Pinpoint the cell where the given text exists, returning its [x, y] midpoint coordinate. 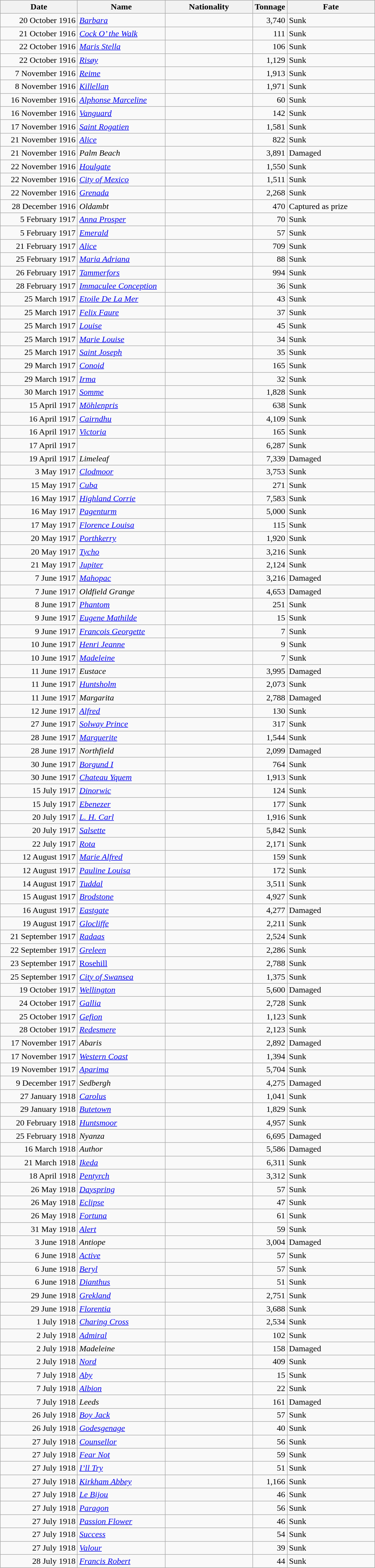
1,129 [270, 60]
Somme [122, 392]
1,829 [270, 1109]
Tonnage [270, 7]
14 August 1917 [39, 884]
177 [270, 804]
3,891 [270, 153]
Immaculee Conception [122, 286]
2,524 [270, 937]
8 November 1916 [39, 87]
Marie Alfred [122, 857]
Beryl [122, 1269]
17 November 1916 [39, 126]
City of Swansea [122, 976]
Northfield [122, 751]
City of Mexico [122, 180]
994 [270, 273]
102 [270, 1335]
Möhlenpris [122, 406]
22 [270, 1388]
1,828 [270, 392]
Cock O’ the Walk [122, 34]
22 September 1917 [39, 950]
5,000 [270, 512]
Sedbergh [122, 1083]
638 [270, 406]
28 December 1916 [39, 206]
9 [270, 645]
Nyanza [122, 1136]
Highland Corrie [122, 498]
19 April 1917 [39, 459]
Rosehill [122, 963]
1,550 [270, 166]
161 [270, 1402]
Francis Robert [122, 1561]
15 May 1917 [39, 485]
Maria Adriana [122, 259]
Le Bijou [122, 1495]
Saint Joseph [122, 352]
16 August 1917 [39, 910]
88 [270, 259]
Alert [122, 1229]
Oldfield Grange [122, 592]
44 [270, 1561]
4,277 [270, 910]
22 July 1917 [39, 844]
Greleen [122, 950]
Florentia [122, 1309]
2,751 [270, 1295]
1,971 [270, 87]
I’ll Try [122, 1468]
Passion Flower [122, 1521]
Redesmere [122, 1030]
19 October 1917 [39, 990]
Francois Georgette [122, 631]
Solway Prince [122, 724]
Butetown [122, 1109]
28 February 1917 [39, 286]
25 February 1917 [39, 259]
43 [270, 299]
2,124 [270, 565]
2,099 [270, 751]
20 October 1916 [39, 20]
1,394 [270, 1056]
172 [270, 870]
Anna Prosper [122, 220]
54 [270, 1534]
25 September 1917 [39, 976]
Brodstone [122, 897]
409 [270, 1362]
34 [270, 339]
3,004 [270, 1242]
2,073 [270, 684]
61 [270, 1216]
19 November 1917 [39, 1070]
Pauline Louisa [122, 870]
3,995 [270, 671]
Mahopac [122, 578]
1,581 [270, 126]
32 [270, 379]
Vanguard [122, 113]
Chateau Yquem [122, 777]
Houlgate [122, 166]
Cuba [122, 485]
1,166 [270, 1481]
Jupiter [122, 565]
36 [270, 286]
19 August 1917 [39, 923]
2,728 [270, 1003]
Success [122, 1534]
37 [270, 312]
9 December 1917 [39, 1083]
Conoid [122, 365]
6,287 [270, 445]
2,892 [270, 1043]
251 [270, 605]
60 [270, 100]
Reime [122, 73]
124 [270, 790]
17 April 1917 [39, 445]
115 [270, 525]
4,109 [270, 419]
4,957 [270, 1123]
Pentyrch [122, 1176]
6,695 [270, 1136]
Oldambt [122, 206]
822 [270, 140]
158 [270, 1348]
21 March 1918 [39, 1162]
30 March 1917 [39, 392]
5,704 [270, 1070]
18 April 1918 [39, 1176]
2,286 [270, 950]
25 February 1918 [39, 1136]
Dayspring [122, 1189]
3 May 1917 [39, 472]
Aby [122, 1375]
3 June 1918 [39, 1242]
27 January 1918 [39, 1096]
Killellan [122, 87]
26 February 1917 [39, 273]
Radaas [122, 937]
Phantom [122, 605]
1,375 [270, 976]
764 [270, 764]
Wellington [122, 990]
Emerald [122, 233]
4,653 [270, 592]
47 [270, 1202]
Palm Beach [122, 153]
2,211 [270, 923]
Counsellor [122, 1442]
Borgund I [122, 764]
Nord [122, 1362]
5,842 [270, 831]
709 [270, 246]
3,753 [270, 472]
4,927 [270, 897]
Huntsholm [122, 684]
2,534 [270, 1322]
L. H. Carl [122, 817]
15 August 1917 [39, 897]
Albion [122, 1388]
Felix Faure [122, 312]
Louise [122, 326]
Boy Jack [122, 1415]
5,586 [270, 1149]
Tammerfors [122, 273]
470 [270, 206]
142 [270, 113]
Western Coast [122, 1056]
Barbara [122, 20]
2,171 [270, 844]
Irma [122, 379]
35 [270, 352]
Maris Stella [122, 47]
1 July 1918 [39, 1322]
2,268 [270, 193]
Florence Louisa [122, 525]
15 April 1917 [39, 406]
Fear Not [122, 1455]
21 October 1916 [39, 34]
20 February 1918 [39, 1123]
28 October 1917 [39, 1030]
3,740 [270, 20]
Alfred [122, 711]
Dinorwic [122, 790]
Name [122, 7]
Victoria [122, 432]
8 June 1917 [39, 605]
45 [270, 326]
Limeleaf [122, 459]
Ikeda [122, 1162]
3,688 [270, 1309]
Clodmoor [122, 472]
4,275 [270, 1083]
Gefion [122, 1017]
Abaris [122, 1043]
Alphonse Marceline [122, 100]
Marie Louise [122, 339]
Carolus [122, 1096]
Tycho [122, 551]
1,920 [270, 538]
Grekland [122, 1295]
Fate [331, 7]
1,511 [270, 180]
Marguerite [122, 737]
Valour [122, 1548]
Antiope [122, 1242]
Glocliffe [122, 923]
Cairndhu [122, 419]
Eugene Mathilde [122, 618]
24 October 1917 [39, 1003]
Ebenezer [122, 804]
23 September 1917 [39, 963]
Saint Rogatien [122, 126]
Captured as prize [331, 206]
Kirkham Abbey [122, 1481]
21 September 1917 [39, 937]
159 [270, 857]
Salsette [122, 831]
Eclipse [122, 1202]
Pagenturm [122, 512]
31 May 1918 [39, 1229]
7 November 1916 [39, 73]
Margarita [122, 698]
Tuddal [122, 884]
7,339 [270, 459]
Eastgate [122, 910]
Dianthus [122, 1282]
Fortuna [122, 1216]
5,600 [270, 990]
Risøy [122, 60]
29 January 1918 [39, 1109]
3,312 [270, 1176]
12 June 1917 [39, 711]
21 February 1917 [39, 246]
Henri Jeanne [122, 645]
271 [270, 485]
317 [270, 724]
Nationality [209, 7]
Leeds [122, 1402]
Charing Cross [122, 1322]
16 March 1918 [39, 1149]
Paragon [122, 1508]
Date [39, 7]
Author [122, 1149]
2,123 [270, 1030]
Admiral [122, 1335]
7,583 [270, 498]
6,311 [270, 1162]
Grenada [122, 193]
Active [122, 1256]
25 October 1917 [39, 1017]
Gallia [122, 1003]
17 May 1917 [39, 525]
1,916 [270, 817]
Etoile De La Mer [122, 299]
1,123 [270, 1017]
Rota [122, 844]
111 [270, 34]
Porthkerry [122, 538]
1,544 [270, 737]
27 June 1917 [39, 724]
Eustace [122, 671]
1,041 [270, 1096]
21 May 1917 [39, 565]
130 [270, 711]
106 [270, 47]
40 [270, 1428]
39 [270, 1548]
Huntsmoor [122, 1123]
3,511 [270, 884]
70 [270, 220]
Aparima [122, 1070]
Godesgenage [122, 1428]
28 July 1918 [39, 1561]
